Scan for the cell matching the given text and deliver its (x, y) coordinate at center. 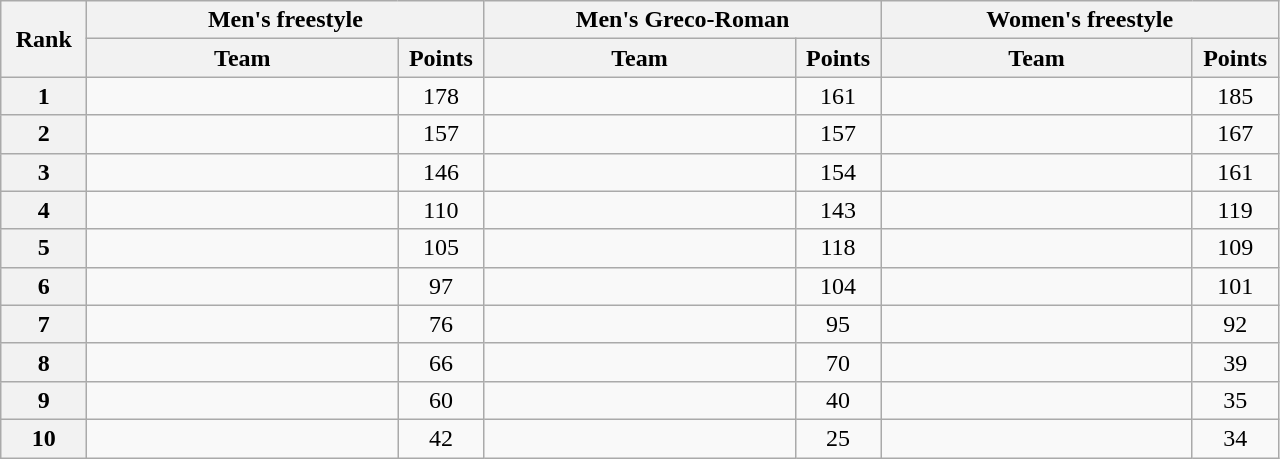
5 (44, 248)
146 (441, 172)
92 (1235, 324)
118 (838, 248)
7 (44, 324)
2 (44, 134)
39 (1235, 362)
60 (441, 400)
25 (838, 438)
185 (1235, 96)
Women's freestyle (1080, 20)
119 (1235, 210)
66 (441, 362)
105 (441, 248)
143 (838, 210)
70 (838, 362)
178 (441, 96)
Rank (44, 39)
167 (1235, 134)
9 (44, 400)
42 (441, 438)
97 (441, 286)
Men's Greco-Roman (682, 20)
4 (44, 210)
104 (838, 286)
1 (44, 96)
3 (44, 172)
6 (44, 286)
35 (1235, 400)
40 (838, 400)
10 (44, 438)
34 (1235, 438)
76 (441, 324)
101 (1235, 286)
8 (44, 362)
109 (1235, 248)
110 (441, 210)
95 (838, 324)
154 (838, 172)
Men's freestyle (286, 20)
